Determine the (X, Y) coordinate at the center of the cell enclosing the given text.  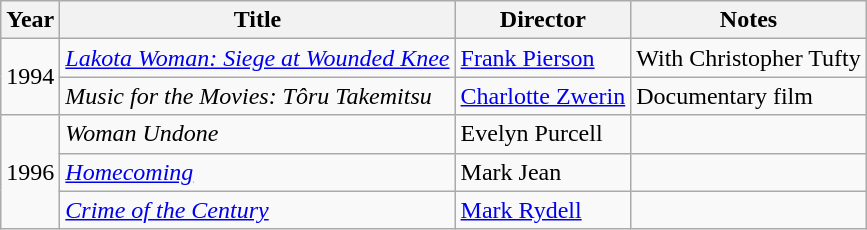
Charlotte Zwerin (543, 96)
Homecoming (258, 172)
Lakota Woman: Siege at Wounded Knee (258, 58)
Documentary film (748, 96)
Woman Undone (258, 134)
Year (30, 20)
1994 (30, 77)
Evelyn Purcell (543, 134)
Mark Jean (543, 172)
Crime of the Century (258, 210)
Title (258, 20)
Frank Pierson (543, 58)
1996 (30, 172)
Director (543, 20)
Mark Rydell (543, 210)
Music for the Movies: Tôru Takemitsu (258, 96)
Notes (748, 20)
With Christopher Tufty (748, 58)
